Detect which cell encompasses the target text, then output its (X, Y) center coordinate. 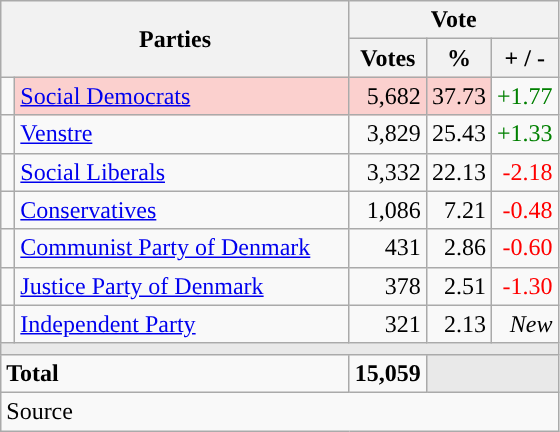
+1.33 (524, 134)
25.43 (458, 134)
Total (176, 373)
Source (280, 411)
2.51 (458, 286)
Vote (454, 20)
% (458, 58)
22.13 (458, 172)
-1.30 (524, 286)
-0.48 (524, 210)
431 (388, 248)
2.86 (458, 248)
2.13 (458, 324)
Justice Party of Denmark (182, 286)
Communist Party of Denmark (182, 248)
-0.60 (524, 248)
Venstre (182, 134)
3,829 (388, 134)
3,332 (388, 172)
Independent Party (182, 324)
1,086 (388, 210)
+ / - (524, 58)
Conservatives (182, 210)
+1.77 (524, 96)
Social Liberals (182, 172)
New (524, 324)
321 (388, 324)
5,682 (388, 96)
7.21 (458, 210)
Parties (176, 39)
-2.18 (524, 172)
Votes (388, 58)
37.73 (458, 96)
15,059 (388, 373)
378 (388, 286)
Social Democrats (182, 96)
